Return (x, y) of the center of cell containing provided text 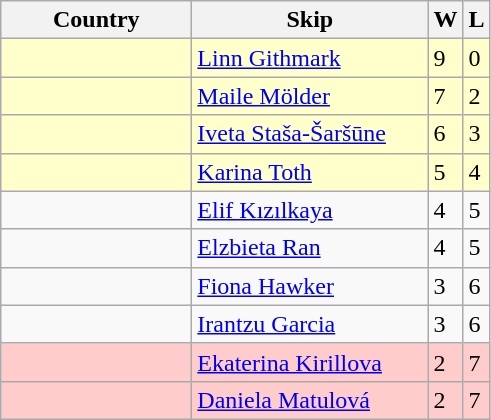
Iveta Staša-Šaršūne (310, 134)
W (446, 20)
L (476, 20)
Karina Toth (310, 172)
Irantzu Garcia (310, 324)
Elif Kızılkaya (310, 210)
0 (476, 58)
Linn Githmark (310, 58)
Skip (310, 20)
Fiona Hawker (310, 286)
Daniela Matulová (310, 400)
Elzbieta Ran (310, 248)
Ekaterina Kirillova (310, 362)
Country (96, 20)
Maile Mölder (310, 96)
9 (446, 58)
